Locate the cell with the specified text and output its (X, Y) center coordinate. 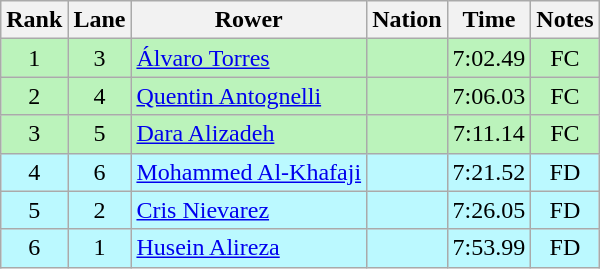
7:53.99 (489, 248)
Álvaro Torres (249, 58)
Husein Alireza (249, 248)
Quentin Antognelli (249, 96)
7:11.14 (489, 134)
7:02.49 (489, 58)
Rower (249, 20)
Dara Alizadeh (249, 134)
Cris Nievarez (249, 210)
7:06.03 (489, 96)
Notes (565, 20)
Time (489, 20)
Nation (407, 20)
Rank (34, 20)
7:26.05 (489, 210)
Mohammed Al-Khafaji (249, 172)
Lane (100, 20)
7:21.52 (489, 172)
